For the text-containing cell, return its midpoint in (x, y) coordinate format. 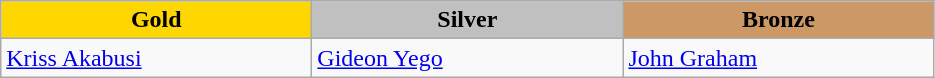
Gideon Yego (468, 58)
Kriss Akabusi (156, 58)
Gold (156, 20)
Bronze (778, 20)
John Graham (778, 58)
Silver (468, 20)
